Pinpoint the cell where the given text exists, returning its (X, Y) midpoint coordinate. 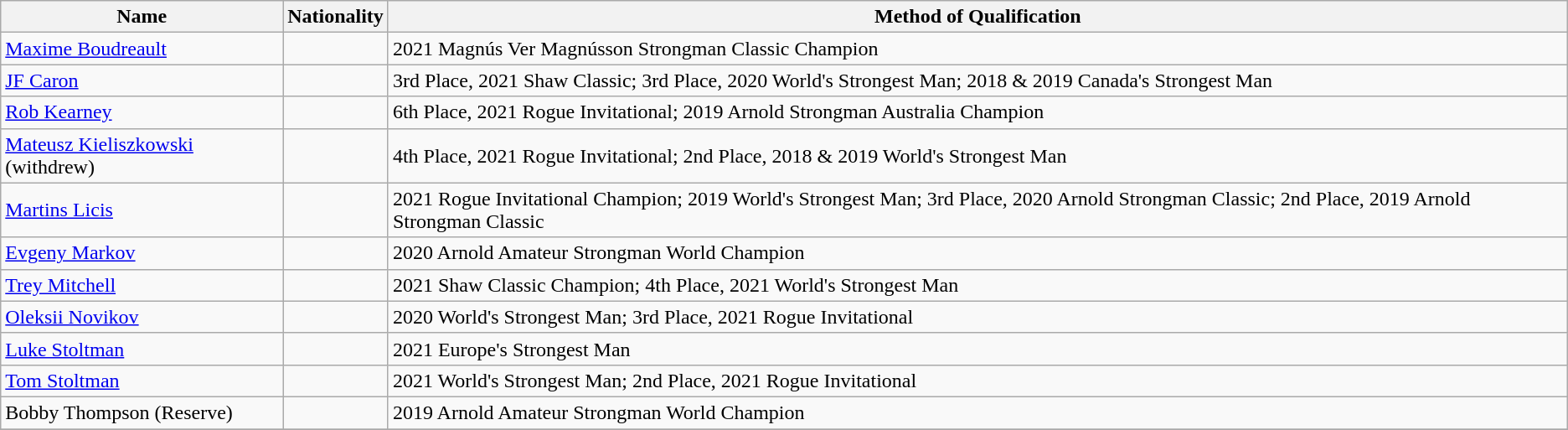
2020 World's Strongest Man; 3rd Place, 2021 Rogue Invitational (977, 317)
Mateusz Kieliszkowski (withdrew) (142, 156)
6th Place, 2021 Rogue Invitational; 2019 Arnold Strongman Australia Champion (977, 112)
4th Place, 2021 Rogue Invitational; 2nd Place, 2018 & 2019 World's Strongest Man (977, 156)
Trey Mitchell (142, 285)
Oleksii Novikov (142, 317)
2020 Arnold Amateur Strongman World Champion (977, 253)
2021 Rogue Invitational Champion; 2019 World's Strongest Man; 3rd Place, 2020 Arnold Strongman Classic; 2nd Place, 2019 Arnold Strongman Classic (977, 210)
Bobby Thompson (Reserve) (142, 412)
2021 Europe's Strongest Man (977, 349)
2021 Shaw Classic Champion; 4th Place, 2021 World's Strongest Man (977, 285)
Evgeny Markov (142, 253)
Tom Stoltman (142, 381)
Luke Stoltman (142, 349)
2021 World's Strongest Man; 2nd Place, 2021 Rogue Invitational (977, 381)
Nationality (336, 17)
Name (142, 17)
2021 Magnús Ver Magnússon Strongman Classic Champion (977, 49)
Method of Qualification (977, 17)
Maxime Boudreault (142, 49)
Rob Kearney (142, 112)
2019 Arnold Amateur Strongman World Champion (977, 412)
JF Caron (142, 80)
Martins Licis (142, 210)
3rd Place, 2021 Shaw Classic; 3rd Place, 2020 World's Strongest Man; 2018 & 2019 Canada's Strongest Man (977, 80)
